Extract the (X, Y) coordinate from the center of the cell holding the provided text.  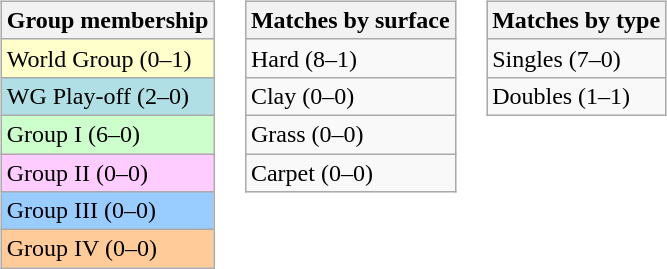
Clay (0–0) (350, 96)
Group II (0–0) (108, 173)
Doubles (1–1) (576, 96)
Matches by type (576, 20)
Group III (0–0) (108, 211)
Carpet (0–0) (350, 173)
Singles (7–0) (576, 58)
Group IV (0–0) (108, 249)
Matches by surface (350, 20)
Hard (8–1) (350, 58)
World Group (0–1) (108, 58)
Group membership (108, 20)
Group I (6–0) (108, 134)
Grass (0–0) (350, 134)
WG Play-off (2–0) (108, 96)
